Find where the given text appears and provide that cell's center as [x, y] coordinate. 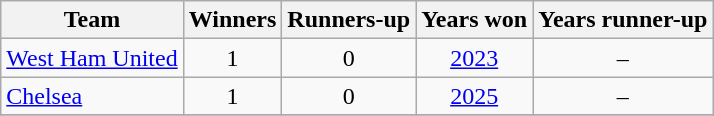
Runners-up [349, 20]
Years runner-up [623, 20]
Winners [232, 20]
2025 [474, 96]
2023 [474, 58]
Team [92, 20]
Chelsea [92, 96]
Years won [474, 20]
West Ham United [92, 58]
